Locate the cell with the specified text and output its [x, y] center coordinate. 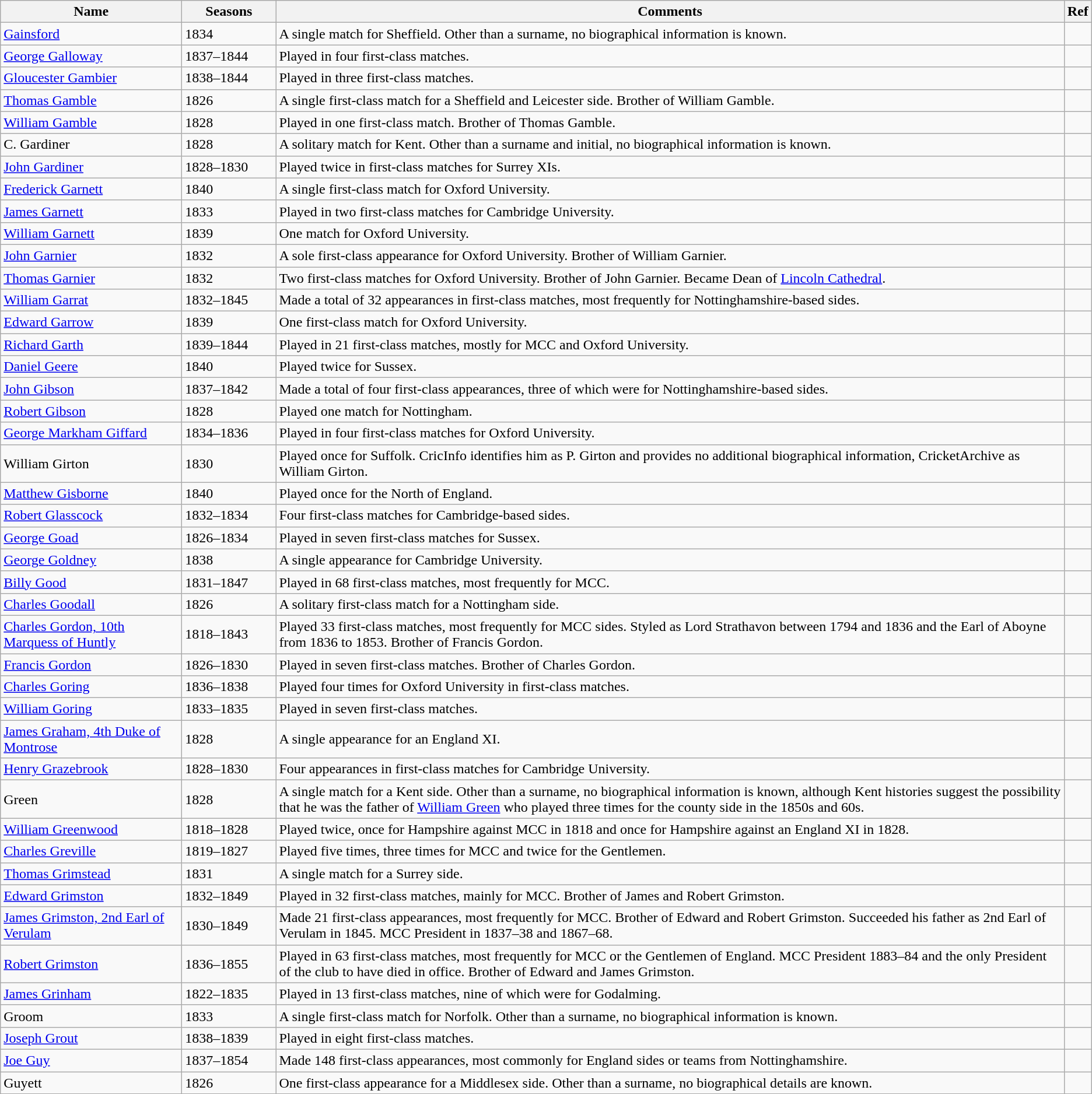
Joe Guy [91, 1060]
Charles Goring [91, 687]
1837–1854 [229, 1060]
1819–1827 [229, 851]
George Goldney [91, 560]
A solitary match for Kent. Other than a surname and initial, no biographical information is known. [670, 145]
C. Gardiner [91, 145]
Gainsford [91, 34]
Comments [670, 12]
1834 [229, 34]
A single appearance for Cambridge University. [670, 560]
A single first-class match for Norfolk. Other than a surname, no biographical information is known. [670, 1016]
Played in two first-class matches for Cambridge University. [670, 211]
John Gibson [91, 389]
Green [91, 799]
1830–1849 [229, 926]
1826–1834 [229, 538]
Played in seven first-class matches for Sussex. [670, 538]
Played twice, once for Hampshire against MCC in 1818 and once for Hampshire against an England XI in 1828. [670, 829]
Edward Garrow [91, 322]
Robert Gibson [91, 411]
Played five times, three times for MCC and twice for the Gentlemen. [670, 851]
1833–1835 [229, 709]
A single match for a Surrey side. [670, 874]
Four appearances in first-class matches for Cambridge University. [670, 769]
Frederick Garnett [91, 189]
1834–1836 [229, 433]
Played four times for Oxford University in first-class matches. [670, 687]
Ref [1078, 12]
1837–1844 [229, 56]
James Graham, 4th Duke of Montrose [91, 739]
William Greenwood [91, 829]
1831 [229, 874]
Played twice in first-class matches for Surrey XIs. [670, 167]
1826–1830 [229, 664]
Charles Greville [91, 851]
George Galloway [91, 56]
Played in four first-class matches for Oxford University. [670, 433]
Played in one first-class match. Brother of Thomas Gamble. [670, 122]
Made a total of four first-class appearances, three of which were for Nottinghamshire-based sides. [670, 389]
Played in seven first-class matches. Brother of Charles Gordon. [670, 664]
Played in four first-class matches. [670, 56]
Name [91, 12]
James Grinham [91, 994]
1830 [229, 463]
1832–1845 [229, 300]
1838 [229, 560]
William Garrat [91, 300]
Thomas Garnier [91, 278]
Francis Gordon [91, 664]
Made a total of 32 appearances in first-class matches, most frequently for Nottinghamshire-based sides. [670, 300]
John Gardiner [91, 167]
Played in eight first-class matches. [670, 1038]
James Garnett [91, 211]
Played twice for Sussex. [670, 367]
Seasons [229, 12]
Billy Good [91, 582]
William Gamble [91, 122]
1832–1849 [229, 896]
1836–1855 [229, 963]
Gloucester Gambier [91, 78]
Joseph Grout [91, 1038]
A single first-class match for a Sheffield and Leicester side. Brother of William Gamble. [670, 100]
John Garnier [91, 255]
1838–1839 [229, 1038]
Henry Grazebrook [91, 769]
Edward Grimston [91, 896]
James Grimston, 2nd Earl of Verulam [91, 926]
Played in 21 first-class matches, mostly for MCC and Oxford University. [670, 345]
1837–1842 [229, 389]
Thomas Gamble [91, 100]
William Girton [91, 463]
Played in 68 first-class matches, most frequently for MCC. [670, 582]
One first-class match for Oxford University. [670, 322]
Played one match for Nottingham. [670, 411]
George Markham Giffard [91, 433]
Played in seven first-class matches. [670, 709]
Guyett [91, 1083]
1818–1828 [229, 829]
1832–1834 [229, 516]
William Garnett [91, 233]
Charles Gordon, 10th Marquess of Huntly [91, 634]
One match for Oxford University. [670, 233]
Played in three first-class matches. [670, 78]
Played once for the North of England. [670, 493]
Thomas Grimstead [91, 874]
Four first-class matches for Cambridge-based sides. [670, 516]
Daniel Geere [91, 367]
Matthew Gisborne [91, 493]
A sole first-class appearance for Oxford University. Brother of William Garnier. [670, 255]
1838–1844 [229, 78]
One first-class appearance for a Middlesex side. Other than a surname, no biographical details are known. [670, 1083]
Groom [91, 1016]
Played in 32 first-class matches, mainly for MCC. Brother of James and Robert Grimston. [670, 896]
1839–1844 [229, 345]
George Goad [91, 538]
A single match for Sheffield. Other than a surname, no biographical information is known. [670, 34]
Robert Glasscock [91, 516]
Robert Grimston [91, 963]
Made 148 first-class appearances, most commonly for England sides or teams from Nottinghamshire. [670, 1060]
1818–1843 [229, 634]
Two first-class matches for Oxford University. Brother of John Garnier. Became Dean of Lincoln Cathedral. [670, 278]
1836–1838 [229, 687]
A single first-class match for Oxford University. [670, 189]
1822–1835 [229, 994]
A single appearance for an England XI. [670, 739]
Played once for Suffolk. CricInfo identifies him as P. Girton and provides no additional biographical information, CricketArchive as William Girton. [670, 463]
Richard Garth [91, 345]
1831–1847 [229, 582]
William Goring [91, 709]
A solitary first-class match for a Nottingham side. [670, 604]
Played in 13 first-class matches, nine of which were for Godalming. [670, 994]
Charles Goodall [91, 604]
